Pinpoint the cell where the given text exists, returning its [X, Y] midpoint coordinate. 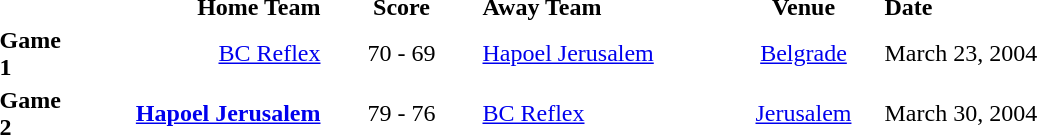
70 - 69 [402, 54]
Belgrade [804, 54]
BC Reflex [200, 54]
Hapoel Jerusalem [602, 54]
